Search for the cell housing the specified text and yield its (x, y) center coordinate. 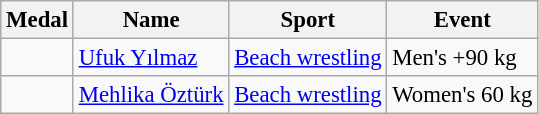
Ufuk Yılmaz (150, 58)
Name (150, 20)
Mehlika Öztürk (150, 95)
Medal (38, 20)
Women's 60 kg (462, 95)
Men's +90 kg (462, 58)
Event (462, 20)
Sport (308, 20)
